Extract the [X, Y] coordinate from the center of the cell holding the provided text.  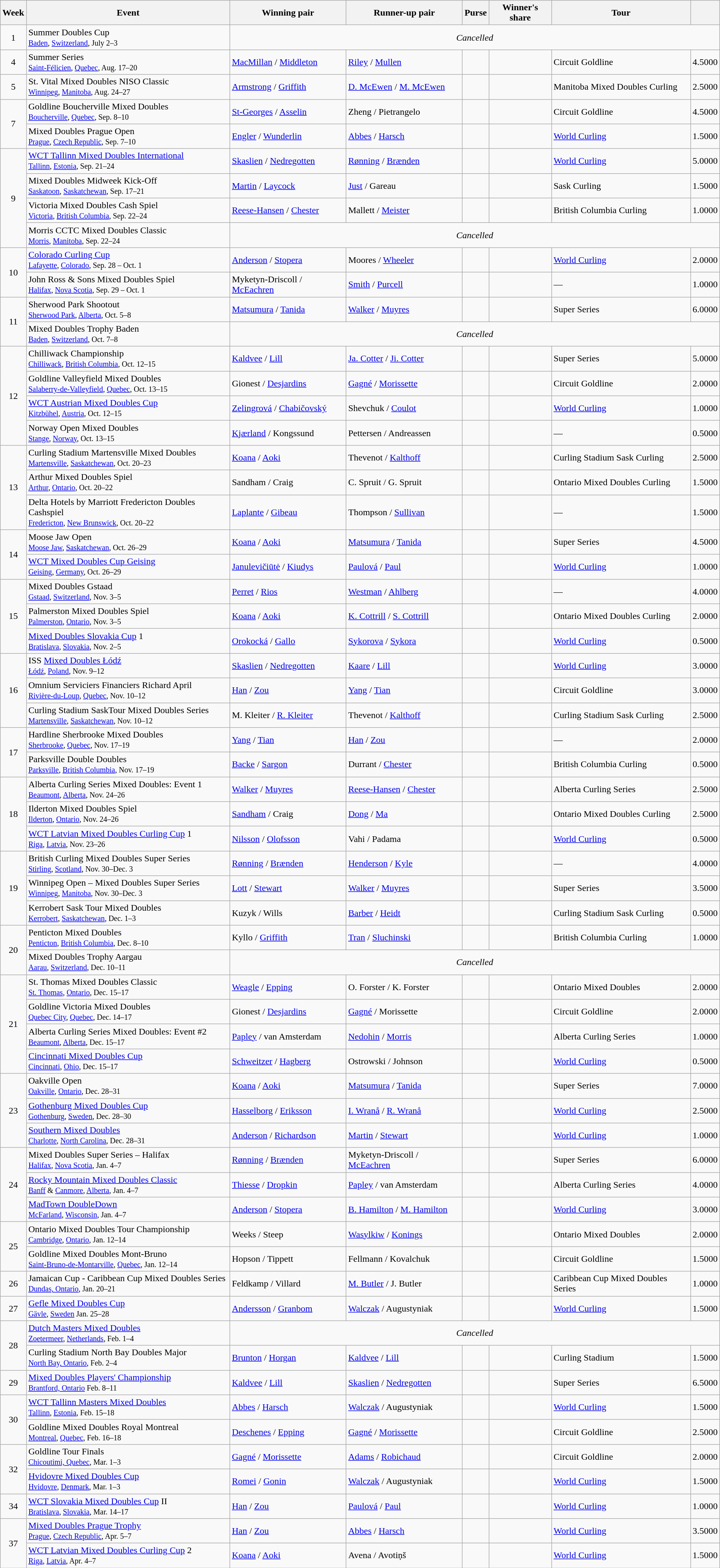
Summer Doubles Cup Baden, Switzerland, July 2–3 [128, 37]
Romei / Gonin [288, 1481]
Victoria Mixed Doubles Cash Spiel Victoria, British Columbia, Sep. 22–24 [128, 210]
Vahi / Padama [404, 839]
Armstrong / Griffith [288, 87]
Adams / Robichaud [404, 1457]
Southern Mixed Doubles Charlotte, North Carolina, Dec. 28–31 [128, 1135]
Orokocká / Gallo [288, 641]
11 [13, 322]
Moores / Wheeler [404, 260]
29 [13, 1382]
Chilliwack Championship Chilliwack, British Columbia, Oct. 12–15 [128, 359]
Laplante / Gibeau [288, 512]
27 [13, 1309]
Zheng / Pietrangelo [404, 112]
Jamaican Cup - Caribbean Cup Mixed Doubles Series Dundas, Ontario, Jan. 20–21 [128, 1283]
Goldline Mixed Doubles Mont-Bruno Saint-Bruno-de-Montarville, Quebec, Jan. 12–14 [128, 1259]
Shevchuk / Coulot [404, 408]
Summer Series Saint-Félicien, Quebec, Aug. 17–20 [128, 62]
12 [13, 396]
M. Kleiter / R. Kleiter [288, 715]
Goldline Valleyfield Mixed Doubles Salaberry-de-Valleyfield, Quebec, Oct. 13–15 [128, 384]
21 [13, 1024]
MacMillan / Middleton [288, 62]
32 [13, 1469]
Weagle / Epping [288, 987]
Colorado Curling Cup Lafayette, Colorado, Sep. 28 – Oct. 1 [128, 260]
19 [13, 888]
16 [13, 690]
B. Hamilton / M. Hamilton [404, 1210]
Kjærland / Kongssund [288, 433]
WCT Latvian Mixed Doubles Curling Cup 2 Riga, Latvia, Apr. 4–7 [128, 1555]
Mixed Doubles Trophy Aargau Aarau, Switzerland, Dec. 10–11 [128, 962]
Alberta Curling Series Mixed Doubles: Event #2 Beaumont, Alberta, Dec. 15–17 [128, 1036]
D. McEwen / M. McEwen [404, 87]
Oakville Open Oakville, Ontario, Dec. 28–31 [128, 1086]
26 [13, 1283]
Henderson / Kyle [404, 863]
6.5000 [705, 1382]
20 [13, 950]
Winning pair [288, 13]
WCT Mixed Doubles Cup Geising Geising, Germany, Oct. 26–29 [128, 567]
Mixed Doubles Trophy Baden Baden, Switzerland, Oct. 7–8 [128, 334]
Ontario Mixed Doubles Tour Championship Cambridge, Ontario, Jan. 12–14 [128, 1234]
Dutch Masters Mixed Doubles Zoetermeer, Netherlands, Feb. 1–4 [128, 1333]
9 [13, 198]
Zelingrová / Chabičovský [288, 408]
Nilsson / Olofsson [288, 839]
25 [13, 1247]
Caribbean Cup Mixed Doubles Series [621, 1283]
Schweitzer / Hagberg [288, 1061]
Sykorova / Sykora [404, 641]
Ja. Cotter / Ji. Cotter [404, 359]
18 [13, 814]
John Ross & Sons Mixed Doubles Spiel Halifax, Nova Scotia, Sep. 29 – Oct. 1 [128, 284]
Just / Gareau [404, 185]
Manitoba Mixed Doubles Curling [621, 87]
Sask Curling [621, 185]
17 [13, 752]
Runner-up pair [404, 13]
30 [13, 1419]
Moose Jaw Open Moose Jaw, Saskatchewan, Oct. 26–29 [128, 542]
Rocky Mountain Mixed Doubles Classic Banff & Canmore, Alberta, Jan. 4–7 [128, 1185]
Hardline Sherbrooke Mixed Doubles Sherbrooke, Quebec, Nov. 17–19 [128, 740]
Ilderton Mixed Doubles Spiel Ilderton, Ontario, Nov. 24–26 [128, 814]
WCT Tallinn Masters Mixed Doubles Tallinn, Estonia, Feb. 15–18 [128, 1407]
M. Butler / J. Butler [404, 1283]
WCT Tallinn Mixed Doubles International Tallinn, Estonia, Sep. 21–24 [128, 161]
Lott / Stewart [288, 888]
Perret / Rios [288, 591]
Delta Hotels by Marriott Fredericton Doubles Cashspiel Fredericton, New Brunswick, Oct. 20–22 [128, 512]
Mixed Doubles Super Series – Halifax Halifax, Nova Scotia, Jan. 4–7 [128, 1160]
Barber / Heidt [404, 913]
Ostrowski / Johnson [404, 1061]
Palmerston Mixed Doubles Spiel Palmerston, Ontario, Nov. 3–5 [128, 616]
13 [13, 487]
Gothenburg Mixed Doubles Cup Gothenburg, Sweden, Dec. 28–30 [128, 1110]
Avena / Avotiņš [404, 1555]
Goldline Boucherville Mixed Doubles Boucherville, Quebec, Sep. 8–10 [128, 112]
Pettersen / Andreassen [404, 433]
Kyllo / Griffith [288, 938]
7.0000 [705, 1086]
St-Georges / Asselin [288, 112]
4 [13, 62]
Penticton Mixed Doubles Penticton, British Columbia, Dec. 8–10 [128, 938]
34 [13, 1506]
Kerrobert Sask Tour Mixed Doubles Kerrobert, Saskatchewan, Dec. 1–3 [128, 913]
Curling Stadium [621, 1358]
WCT Slovakia Mixed Doubles Cup II Bratislava, Slovakia, Mar. 14–17 [128, 1506]
Fellmann / Kovalchuk [404, 1259]
Event [128, 13]
7 [13, 124]
Durrant / Chester [404, 764]
Sherwood Park Shootout Sherwood Park, Alberta, Oct. 5–8 [128, 309]
Norway Open Mixed Doubles Stange, Norway, Oct. 13–15 [128, 433]
Engler / Wunderlin [288, 136]
ISS Mixed Doubles Łódź Łódź, Poland, Nov. 9–12 [128, 666]
Goldline Tour Finals Chicoutimi, Quebec, Mar. 1–3 [128, 1457]
Feldkamp / Villard [288, 1283]
Mixed Doubles Slovakia Cup 1 Bratislava, Slovakia, Nov. 2–5 [128, 641]
Tran / Sluchinski [404, 938]
Riley / Mullen [404, 62]
Backe / Sargon [288, 764]
23 [13, 1110]
Mixed Doubles Prague Open Prague, Czech Republic, Sep. 7–10 [128, 136]
I. Wranå / R. Wranå [404, 1110]
Alberta Curling Series Mixed Doubles: Event 1 Beaumont, Alberta, Nov. 24–26 [128, 790]
British Curling Mixed Doubles Super Series Stirling, Scotland, Nov. 30–Dec. 3 [128, 863]
Omnium Serviciers Financiers Richard April Rivière-du-Loup, Quebec, Nov. 10–12 [128, 690]
Mallett / Meister [404, 210]
Martin / Stewart [404, 1135]
St. Vital Mixed Doubles NISO Classic Winnipeg, Manitoba, Aug. 24–27 [128, 87]
Hasselborg / Eriksson [288, 1110]
Winner's share [520, 13]
Arthur Mixed Doubles Spiel Arthur, Ontario, Oct. 20–22 [128, 483]
Mixed Doubles Gstaad Gstaad, Switzerland, Nov. 3–5 [128, 591]
Wasylkiw / Konings [404, 1234]
Gefle Mixed Doubles Cup Gävle, Sweden Jan. 25–28 [128, 1309]
St. Thomas Mixed Doubles Classic St. Thomas, Ontario, Dec. 15–17 [128, 987]
Cincinnati Mixed Doubles Cup Cincinnati, Ohio, Dec. 15–17 [128, 1061]
37 [13, 1543]
O. Forster / K. Forster [404, 987]
5 [13, 87]
28 [13, 1345]
Goldline Victoria Mixed Doubles Quebec City, Quebec, Dec. 14–17 [128, 1011]
15 [13, 616]
Martin / Laycock [288, 185]
WCT Latvian Mixed Doubles Curling Cup 1 Riga, Latvia, Nov. 23–26 [128, 839]
Tour [621, 13]
Andersson / Granbom [288, 1309]
1 [13, 37]
Winnipeg Open – Mixed Doubles Super Series Winnipeg, Manitoba, Nov. 30–Dec. 3 [128, 888]
Kaare / Lill [404, 666]
Westman / Ahlberg [404, 591]
K. Cottrill / S. Cottrill [404, 616]
Thompson / Sullivan [404, 512]
Week [13, 13]
Purse [476, 13]
Brunton / Horgan [288, 1358]
Smith / Purcell [404, 284]
14 [13, 554]
10 [13, 272]
C. Spruit / G. Spruit [404, 483]
Morris CCTC Mixed Doubles Classic Morris, Manitoba, Sep. 22–24 [128, 235]
Dong / Ma [404, 814]
24 [13, 1185]
Mixed Doubles Players' Championship Brantford, Ontario Feb. 8–11 [128, 1382]
WCT Austrian Mixed Doubles Cup Kitzbühel, Austria, Oct. 12–15 [128, 408]
Deschenes / Epping [288, 1432]
Anderson / Richardson [288, 1135]
Hopson / Tippett [288, 1259]
Curling Stadium Martensville Mixed Doubles Martensville, Saskatchewan, Oct. 20–23 [128, 457]
Curling Stadium SaskTour Mixed Doubles Series Martensville, Saskatchewan, Nov. 10–12 [128, 715]
Thiesse / Dropkin [288, 1185]
Parksville Double Doubles Parksville, British Columbia, Nov. 17–19 [128, 764]
Weeks / Steep [288, 1234]
Nedohin / Morris [404, 1036]
Curling Stadium North Bay Doubles Major North Bay, Ontario, Feb. 2–4 [128, 1358]
Hvidovre Mixed Doubles Cup Hvidovre, Denmark, Mar. 1–3 [128, 1481]
Janulevičiūtė / Kiudys [288, 567]
Kuzyk / Wills [288, 913]
Mixed Doubles Prague Trophy Prague, Czech Republic, Apr. 5–7 [128, 1531]
Mixed Doubles Midweek Kick-Off Saskatoon, Saskatchewan, Sep. 17–21 [128, 185]
Goldline Mixed Doubles Royal Montreal Montreal, Quebec, Feb. 16–18 [128, 1432]
MadTown DoubleDown McFarland, Wisconsin, Jan. 4–7 [128, 1210]
